Return (x, y) of the center of cell containing provided text 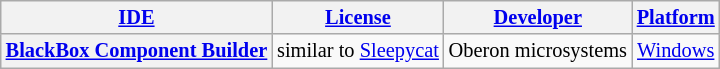
IDE (136, 17)
License (358, 17)
Oberon microsystems (538, 51)
Windows (676, 51)
Developer (538, 17)
Platform (676, 17)
similar to Sleepycat (358, 51)
BlackBox Component Builder (136, 51)
